Extract the [x, y] coordinate from the center of the cell holding the provided text.  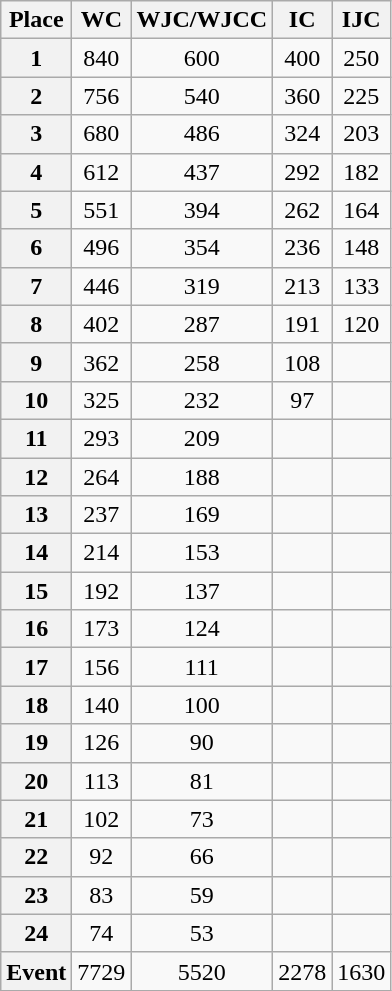
137 [202, 591]
102 [102, 819]
15 [36, 591]
394 [202, 210]
WJC/WJCC [202, 20]
1630 [362, 971]
153 [202, 553]
12 [36, 477]
11 [36, 438]
9 [36, 362]
113 [102, 781]
437 [202, 172]
600 [202, 58]
262 [302, 210]
8 [36, 324]
213 [302, 286]
5520 [202, 971]
182 [362, 172]
402 [102, 324]
WC [102, 20]
20 [36, 781]
2278 [302, 971]
148 [362, 248]
14 [36, 553]
324 [302, 134]
7 [36, 286]
140 [102, 705]
21 [36, 819]
203 [362, 134]
258 [202, 362]
126 [102, 743]
108 [302, 362]
209 [202, 438]
1 [36, 58]
59 [202, 895]
612 [102, 172]
173 [102, 629]
325 [102, 400]
81 [202, 781]
214 [102, 553]
18 [36, 705]
496 [102, 248]
319 [202, 286]
680 [102, 134]
360 [302, 96]
169 [202, 515]
293 [102, 438]
250 [362, 58]
287 [202, 324]
90 [202, 743]
188 [202, 477]
486 [202, 134]
264 [102, 477]
120 [362, 324]
2 [36, 96]
3 [36, 134]
362 [102, 362]
13 [36, 515]
4 [36, 172]
111 [202, 667]
83 [102, 895]
225 [362, 96]
354 [202, 248]
840 [102, 58]
6 [36, 248]
66 [202, 857]
446 [102, 286]
7729 [102, 971]
232 [202, 400]
92 [102, 857]
22 [36, 857]
IJC [362, 20]
Event [36, 971]
19 [36, 743]
400 [302, 58]
156 [102, 667]
74 [102, 933]
73 [202, 819]
16 [36, 629]
97 [302, 400]
292 [302, 172]
17 [36, 667]
5 [36, 210]
133 [362, 286]
IC [302, 20]
236 [302, 248]
191 [302, 324]
540 [202, 96]
10 [36, 400]
24 [36, 933]
100 [202, 705]
Place [36, 20]
551 [102, 210]
164 [362, 210]
124 [202, 629]
237 [102, 515]
756 [102, 96]
23 [36, 895]
192 [102, 591]
53 [202, 933]
